From the cell containing the given text, extract its center point as (X, Y) coordinate. 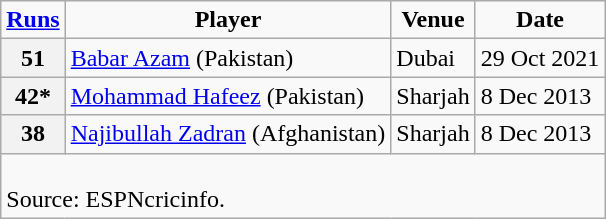
Date (540, 20)
Mohammad Hafeez (Pakistan) (228, 96)
51 (33, 58)
29 Oct 2021 (540, 58)
Runs (33, 20)
Najibullah Zadran (Afghanistan) (228, 134)
Babar Azam (Pakistan) (228, 58)
Player (228, 20)
Dubai (433, 58)
38 (33, 134)
Venue (433, 20)
42* (33, 96)
Source: ESPNcricinfo. (303, 186)
